For the text-containing cell, return its midpoint in (x, y) coordinate format. 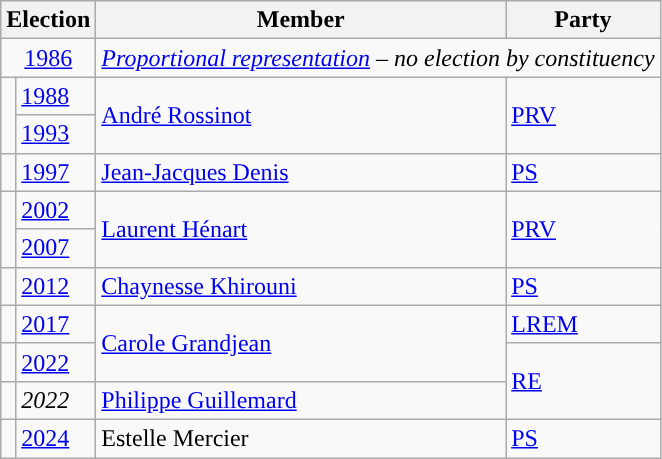
Philippe Guillemard (301, 400)
2024 (56, 438)
1988 (56, 96)
2002 (56, 210)
1986 (48, 58)
2017 (56, 324)
Jean-Jacques Denis (301, 172)
André Rossinot (301, 115)
Election (48, 20)
Carole Grandjean (301, 343)
Estelle Mercier (301, 438)
Laurent Hénart (301, 229)
2012 (56, 286)
Member (301, 20)
LREM (583, 324)
1997 (56, 172)
Party (583, 20)
Proportional representation – no election by constituency (378, 58)
Chaynesse Khirouni (301, 286)
2007 (56, 248)
RE (583, 381)
1993 (56, 134)
